Return the [X, Y] coordinate for the center point of the cell that contains the specified text.  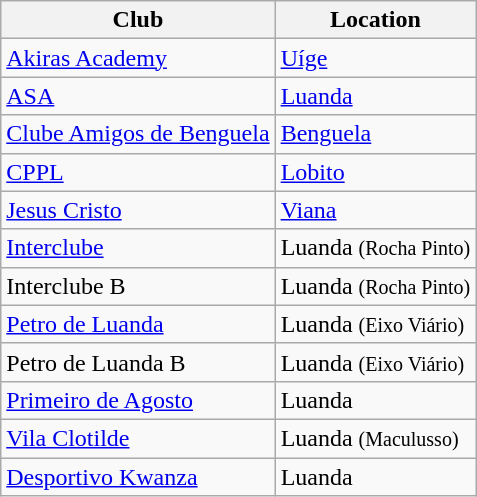
ASA [138, 96]
Lobito [376, 172]
Petro de Luanda [138, 324]
Location [376, 20]
CPPL [138, 172]
Luanda (Maculusso) [376, 438]
Interclube [138, 248]
Interclube B [138, 286]
Desportivo Kwanza [138, 477]
Akiras Academy [138, 58]
Viana [376, 210]
Uíge [376, 58]
Petro de Luanda B [138, 362]
Benguela [376, 134]
Primeiro de Agosto [138, 400]
Vila Clotilde [138, 438]
Clube Amigos de Benguela [138, 134]
Club [138, 20]
Jesus Cristo [138, 210]
